Locate the cell with the specified text and output its (X, Y) center coordinate. 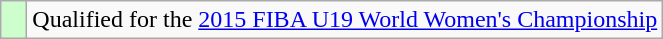
Qualified for the 2015 FIBA U19 World Women's Championship (345, 20)
